Pinpoint the cell where the given text exists, returning its [X, Y] midpoint coordinate. 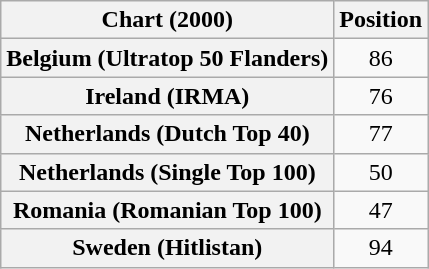
Position [381, 20]
Netherlands (Dutch Top 40) [168, 134]
50 [381, 172]
Netherlands (Single Top 100) [168, 172]
77 [381, 134]
Romania (Romanian Top 100) [168, 210]
47 [381, 210]
Belgium (Ultratop 50 Flanders) [168, 58]
Ireland (IRMA) [168, 96]
86 [381, 58]
Sweden (Hitlistan) [168, 248]
94 [381, 248]
Chart (2000) [168, 20]
76 [381, 96]
